Pinpoint the cell where the given text exists, returning its (x, y) midpoint coordinate. 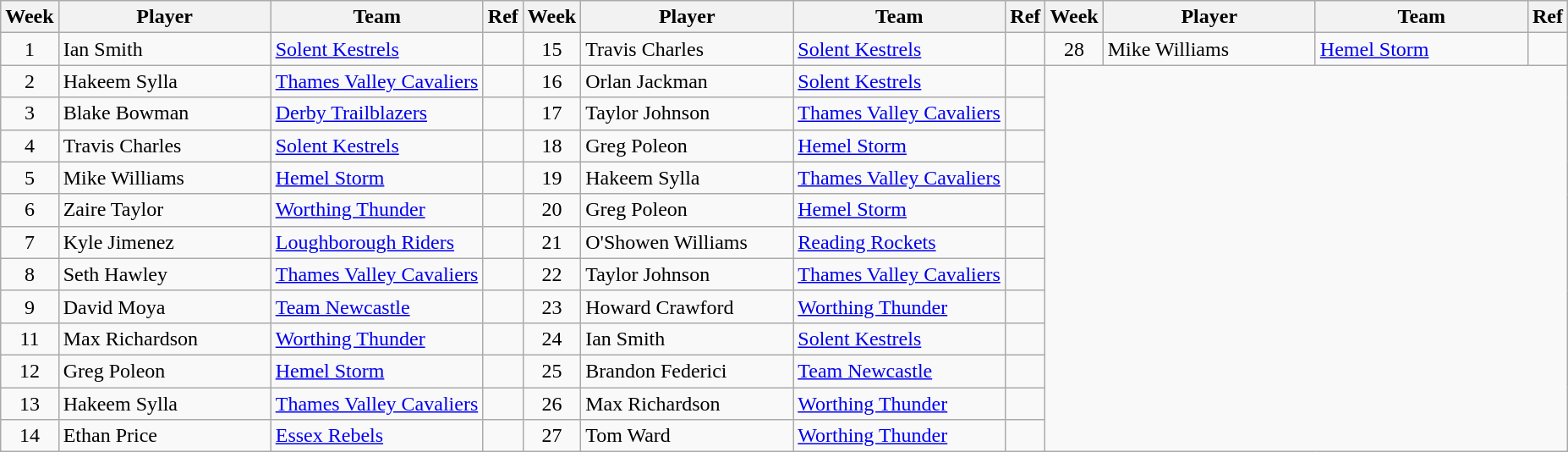
Kyle Jimenez (164, 242)
23 (551, 306)
6 (30, 210)
25 (551, 371)
18 (551, 146)
13 (30, 404)
2 (30, 81)
4 (30, 146)
David Moya (164, 306)
Derby Trailblazers (377, 113)
20 (551, 210)
O'Showen Williams (687, 242)
24 (551, 339)
14 (30, 436)
Seth Hawley (164, 274)
Loughborough Riders (377, 242)
Blake Bowman (164, 113)
Tom Ward (687, 436)
7 (30, 242)
Essex Rebels (377, 436)
17 (551, 113)
1 (30, 49)
27 (551, 436)
9 (30, 306)
26 (551, 404)
Zaire Taylor (164, 210)
Howard Crawford (687, 306)
Orlan Jackman (687, 81)
21 (551, 242)
8 (30, 274)
11 (30, 339)
28 (1074, 49)
Brandon Federici (687, 371)
5 (30, 178)
15 (551, 49)
Reading Rockets (900, 242)
3 (30, 113)
16 (551, 81)
22 (551, 274)
12 (30, 371)
19 (551, 178)
Ethan Price (164, 436)
